Pinpoint the cell where the given text exists, returning its [x, y] midpoint coordinate. 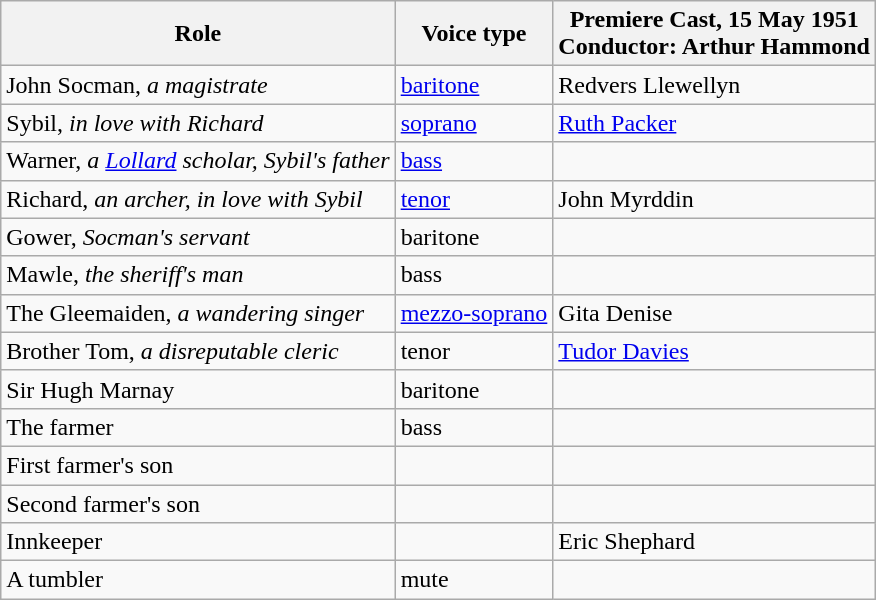
Richard, an archer, in love with Sybil [198, 199]
Mawle, the sheriff's man [198, 275]
Brother Tom, a disreputable cleric [198, 351]
Gita Denise [714, 313]
Premiere Cast, 15 May 1951Conductor: Arthur Hammond [714, 34]
Tudor Davies [714, 351]
mezzo-soprano [474, 313]
John Myrddin [714, 199]
Redvers Llewellyn [714, 85]
Second farmer's son [198, 503]
Role [198, 34]
First farmer's son [198, 465]
mute [474, 580]
A tumbler [198, 580]
soprano [474, 123]
Sir Hugh Marnay [198, 389]
Sybil, in love with Richard [198, 123]
The farmer [198, 427]
Ruth Packer [714, 123]
Voice type [474, 34]
Gower, Socman's servant [198, 237]
Eric Shephard [714, 542]
The Gleemaiden, a wandering singer [198, 313]
Innkeeper [198, 542]
John Socman, a magistrate [198, 85]
Warner, a Lollard scholar, Sybil's father [198, 161]
